Find where the given text appears and provide that cell's center as (x, y) coordinate. 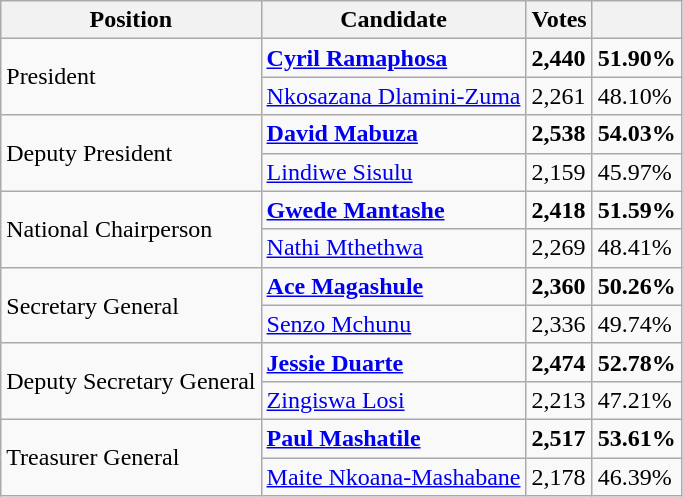
Deputy President (131, 153)
2,517 (559, 438)
52.78% (636, 362)
48.10% (636, 96)
David Mabuza (394, 134)
Nathi Mthethwa (394, 248)
2,213 (559, 400)
Zingiswa Losi (394, 400)
2,336 (559, 324)
Votes (559, 20)
Paul Mashatile (394, 438)
2,360 (559, 286)
2,418 (559, 210)
Position (131, 20)
2,178 (559, 477)
Senzo Mchunu (394, 324)
2,474 (559, 362)
49.74% (636, 324)
Ace Magashule (394, 286)
50.26% (636, 286)
45.97% (636, 172)
47.21% (636, 400)
46.39% (636, 477)
Candidate (394, 20)
53.61% (636, 438)
2,538 (559, 134)
54.03% (636, 134)
2,261 (559, 96)
48.41% (636, 248)
2,159 (559, 172)
Maite Nkoana-Mashabane (394, 477)
Nkosazana Dlamini-Zuma (394, 96)
51.90% (636, 58)
President (131, 77)
Cyril Ramaphosa (394, 58)
Lindiwe Sisulu (394, 172)
Deputy Secretary General (131, 381)
2,440 (559, 58)
51.59% (636, 210)
Jessie Duarte (394, 362)
Treasurer General (131, 457)
National Chairperson (131, 229)
Secretary General (131, 305)
2,269 (559, 248)
Gwede Mantashe (394, 210)
